Pinpoint the cell where the given text exists, returning its [X, Y] midpoint coordinate. 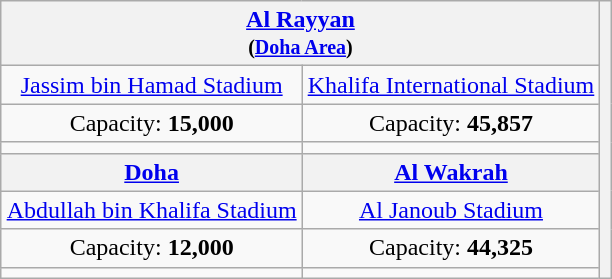
Capacity: 12,000 [152, 248]
Capacity: 15,000 [152, 123]
Al Rayyan (Doha Area) [300, 34]
Abdullah bin Khalifa Stadium [152, 210]
Al Wakrah [451, 172]
Capacity: 45,857 [451, 123]
Khalifa International Stadium [451, 85]
Doha [152, 172]
Al Janoub Stadium [451, 210]
Jassim bin Hamad Stadium [152, 85]
Capacity: 44,325 [451, 248]
